Determine the [x, y] coordinate at the center of the cell enclosing the given text.  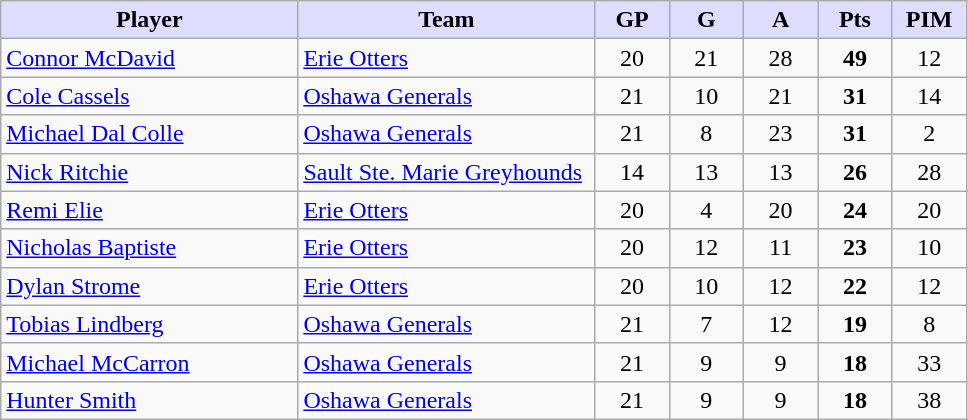
Michael McCarron [150, 362]
Nicholas Baptiste [150, 248]
Connor McDavid [150, 58]
Nick Ritchie [150, 172]
Hunter Smith [150, 400]
Team [446, 20]
Cole Cassels [150, 96]
7 [706, 324]
2 [929, 134]
38 [929, 400]
PIM [929, 20]
GP [632, 20]
4 [706, 210]
Tobias Lindberg [150, 324]
33 [929, 362]
49 [855, 58]
G [706, 20]
Dylan Strome [150, 286]
Sault Ste. Marie Greyhounds [446, 172]
Remi Elie [150, 210]
11 [780, 248]
26 [855, 172]
A [780, 20]
Michael Dal Colle [150, 134]
Pts [855, 20]
22 [855, 286]
Player [150, 20]
19 [855, 324]
24 [855, 210]
